Identify which cell holds the provided text, then report its [X, Y] central coordinate. 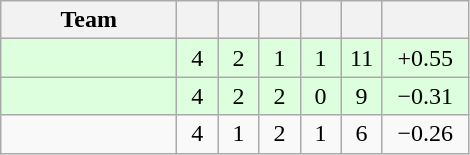
11 [362, 58]
6 [362, 134]
Team [89, 20]
+0.55 [425, 58]
−0.31 [425, 96]
0 [320, 96]
9 [362, 96]
−0.26 [425, 134]
